Identify which cell holds the provided text, then report its (x, y) central coordinate. 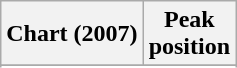
Chart (2007) (72, 34)
Peakposition (189, 34)
